Locate the cell with the specified text and output its (x, y) center coordinate. 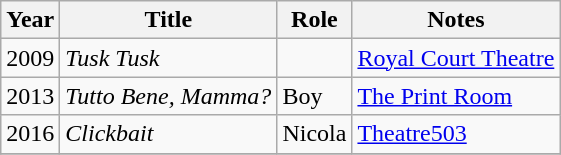
Tusk Tusk (168, 58)
Royal Court Theatre (456, 58)
Theatre503 (456, 134)
Notes (456, 20)
Tutto Bene, Mamma? (168, 96)
Year (30, 20)
2013 (30, 96)
2016 (30, 134)
Boy (314, 96)
2009 (30, 58)
The Print Room (456, 96)
Role (314, 20)
Clickbait (168, 134)
Title (168, 20)
Nicola (314, 134)
